Provide the [x, y] coordinate of the cell's center where the given text is located.  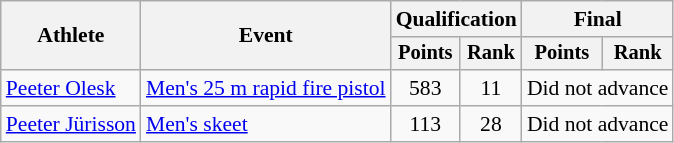
113 [426, 124]
28 [491, 124]
Peeter Olesk [71, 88]
11 [491, 88]
Men's 25 m rapid fire pistol [266, 88]
Men's skeet [266, 124]
583 [426, 88]
Final [598, 19]
Qualification [456, 19]
Peeter Jürisson [71, 124]
Event [266, 36]
Athlete [71, 36]
